Find where the given text appears and provide that cell's center as (X, Y) coordinate. 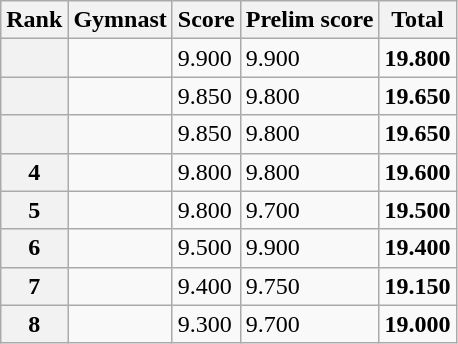
9.400 (206, 286)
9.750 (310, 286)
6 (34, 248)
19.150 (418, 286)
Gymnast (120, 20)
Score (206, 20)
19.400 (418, 248)
9.500 (206, 248)
4 (34, 172)
9.300 (206, 324)
19.600 (418, 172)
19.500 (418, 210)
7 (34, 286)
5 (34, 210)
8 (34, 324)
Prelim score (310, 20)
19.800 (418, 58)
19.000 (418, 324)
Rank (34, 20)
Total (418, 20)
